Search for the cell housing the specified text and yield its [x, y] center coordinate. 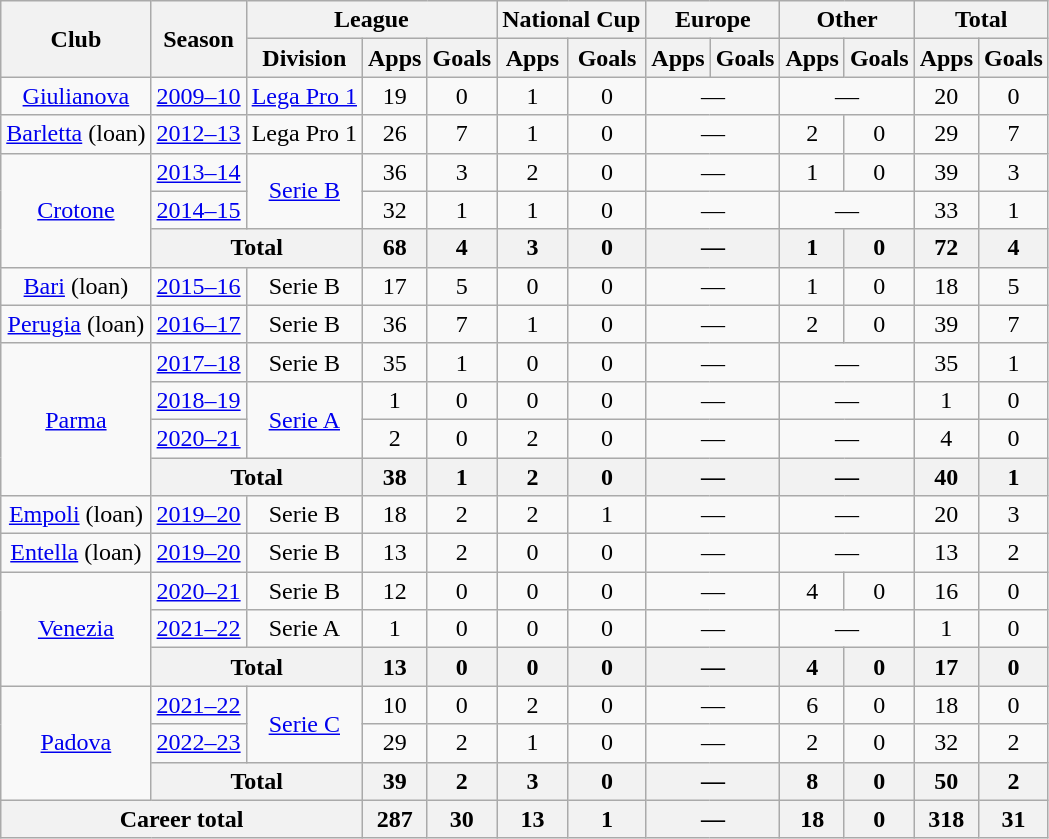
2017–18 [198, 362]
Serie C [304, 724]
Crotone [76, 210]
2018–19 [198, 400]
2015–16 [198, 286]
Perugia (loan) [76, 324]
68 [395, 248]
16 [946, 591]
Barletta (loan) [76, 134]
National Cup [572, 20]
Bari (loan) [76, 286]
50 [946, 781]
2012–13 [198, 134]
72 [946, 248]
19 [395, 96]
Padova [76, 743]
Division [304, 58]
30 [462, 819]
40 [946, 477]
2013–14 [198, 172]
Club [76, 39]
8 [812, 781]
31 [1014, 819]
Parma [76, 419]
38 [395, 477]
Venezia [76, 629]
Giulianova [76, 96]
318 [946, 819]
Career total [182, 819]
Empoli (loan) [76, 515]
2009–10 [198, 96]
6 [812, 705]
2016–17 [198, 324]
2014–15 [198, 210]
Season [198, 39]
League [372, 20]
Europe [713, 20]
10 [395, 705]
33 [946, 210]
26 [395, 134]
Entella (loan) [76, 553]
2022–23 [198, 743]
287 [395, 819]
12 [395, 591]
Other [847, 20]
